Return the [x, y] coordinate for the center point of the cell that contains the specified text.  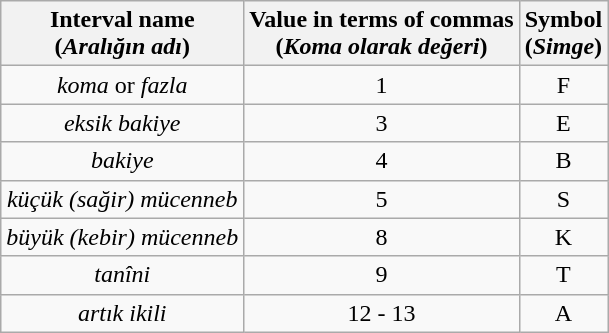
T [563, 275]
3 [382, 123]
Interval name(Aralığın adı) [122, 34]
9 [382, 275]
A [563, 313]
Value in terms of commas(Koma olarak değeri) [382, 34]
Symbol(Simge) [563, 34]
4 [382, 161]
E [563, 123]
artık ikili [122, 313]
5 [382, 199]
8 [382, 237]
tanîni [122, 275]
koma or fazla [122, 85]
bakiye [122, 161]
eksik bakiye [122, 123]
B [563, 161]
1 [382, 85]
küçük (sağir) mücenneb [122, 199]
12 - 13 [382, 313]
F [563, 85]
büyük (kebir) mücenneb [122, 237]
S [563, 199]
K [563, 237]
